Search for the cell housing the specified text and yield its (X, Y) center coordinate. 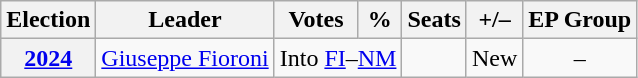
2024 (48, 58)
Seats (434, 20)
Giuseppe Fioroni (185, 58)
Into FI–NM (338, 58)
Election (48, 20)
EP Group (580, 20)
% (380, 20)
– (580, 58)
Leader (185, 20)
Votes (316, 20)
+/– (494, 20)
New (494, 58)
